Output the (X, Y) coordinate of the center of the cell containing the given text.  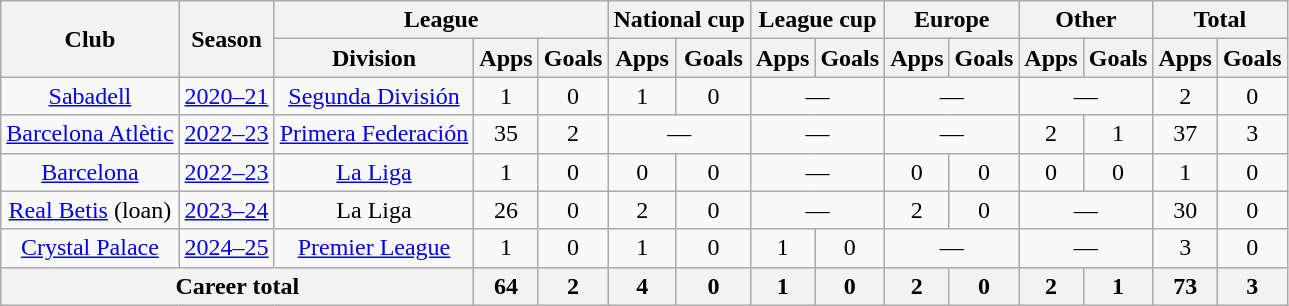
4 (642, 286)
2024–25 (226, 248)
Division (374, 58)
Sabadell (90, 96)
Crystal Palace (90, 248)
Europe (952, 20)
30 (1185, 210)
2023–24 (226, 210)
37 (1185, 134)
League cup (817, 20)
Primera Federación (374, 134)
Premier League (374, 248)
Club (90, 39)
2020–21 (226, 96)
Segunda División (374, 96)
Other (1086, 20)
National cup (679, 20)
League (441, 20)
Real Betis (loan) (90, 210)
Total (1220, 20)
Barcelona (90, 172)
64 (506, 286)
73 (1185, 286)
Season (226, 39)
Career total (238, 286)
26 (506, 210)
35 (506, 134)
Barcelona Atlètic (90, 134)
